Return the [X, Y] coordinate for the center point of the cell that contains the specified text.  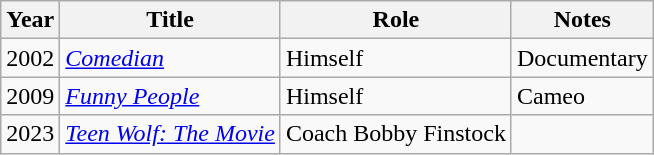
2002 [30, 58]
Funny People [170, 96]
Documentary [582, 58]
Coach Bobby Finstock [396, 134]
2023 [30, 134]
Role [396, 20]
Year [30, 20]
Notes [582, 20]
Cameo [582, 96]
Teen Wolf: The Movie [170, 134]
2009 [30, 96]
Title [170, 20]
Comedian [170, 58]
